Extract the (X, Y) coordinate from the center of the cell holding the provided text.  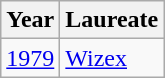
Wizex (112, 58)
Year (30, 20)
1979 (30, 58)
Laureate (112, 20)
